Locate the cell with the specified text and output its (X, Y) center coordinate. 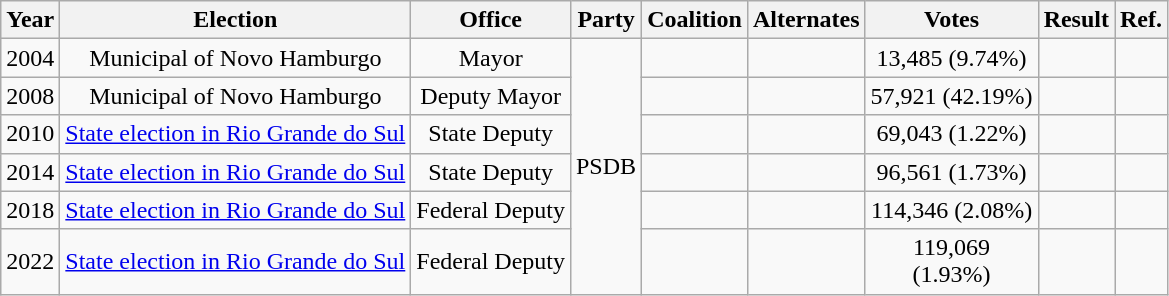
2004 (30, 58)
Votes (952, 20)
Alternates (806, 20)
57,921 (42.19%) (952, 96)
Deputy Mayor (491, 96)
2014 (30, 172)
Election (236, 20)
69,043 (1.22%) (952, 134)
2008 (30, 96)
Mayor (491, 58)
96,561 (1.73%) (952, 172)
Party (606, 20)
114,346 (2.08%) (952, 210)
Result (1076, 20)
PSDB (606, 166)
Year (30, 20)
2022 (30, 262)
Office (491, 20)
Ref. (1140, 20)
2018 (30, 210)
13,485 (9.74%) (952, 58)
119,069(1.93%) (952, 262)
2010 (30, 134)
Coalition (695, 20)
